Return [X, Y] of the center of cell containing provided text 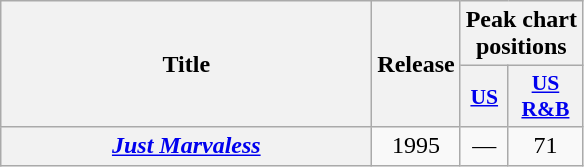
USR&B [545, 96]
Title [186, 64]
1995 [416, 146]
71 [545, 146]
— [484, 146]
US [484, 96]
Just Marvaless [186, 146]
Release [416, 64]
Peak chartpositions [521, 34]
